Find where the given text appears and provide that cell's center as (X, Y) coordinate. 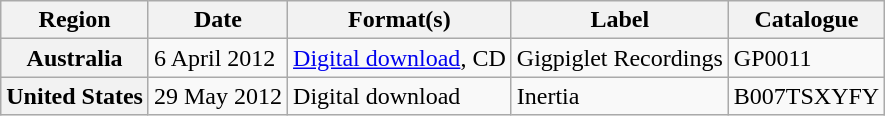
29 May 2012 (218, 96)
6 April 2012 (218, 58)
Digital download, CD (400, 58)
Australia (75, 58)
United States (75, 96)
Label (620, 20)
Catalogue (806, 20)
Region (75, 20)
Gigpiglet Recordings (620, 58)
Inertia (620, 96)
Digital download (400, 96)
Date (218, 20)
GP0011 (806, 58)
Format(s) (400, 20)
B007TSXYFY (806, 96)
